Determine the (x, y) coordinate at the center of the cell enclosing the given text.  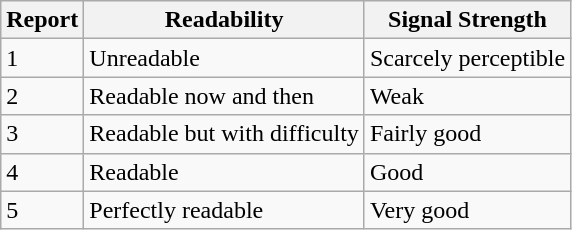
Signal Strength (467, 20)
Perfectly readable (224, 210)
Fairly good (467, 134)
Good (467, 172)
Readable now and then (224, 96)
3 (42, 134)
Report (42, 20)
Readable but with difficulty (224, 134)
Weak (467, 96)
2 (42, 96)
Readable (224, 172)
5 (42, 210)
4 (42, 172)
Unreadable (224, 58)
1 (42, 58)
Very good (467, 210)
Scarcely perceptible (467, 58)
Readability (224, 20)
